Extract the (X, Y) coordinate from the center of the cell holding the provided text.  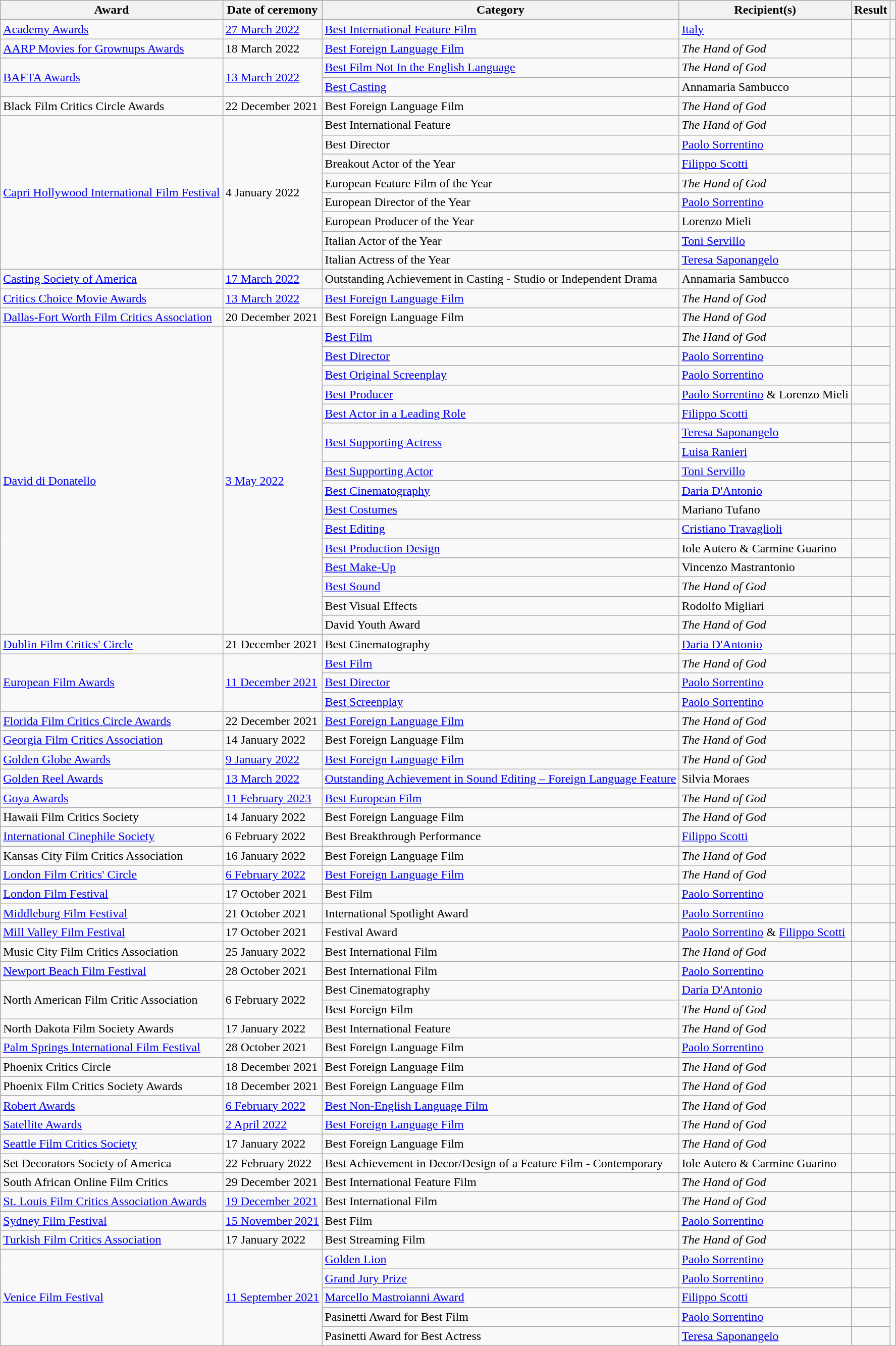
David di Donatello (112, 481)
Outstanding Achievement in Sound Editing – Foreign Language Feature (501, 779)
Set Decorators Society of America (112, 1163)
Category (501, 10)
David Youth Award (501, 625)
European Producer of the Year (501, 221)
Breakout Actor of the Year (501, 164)
Best Foreign Film (501, 1009)
Best Screenplay (501, 702)
Italian Actor of the Year (501, 241)
Best Sound (501, 587)
Marcello Mastroianni Award (501, 1298)
Italian Actress of the Year (501, 260)
Best European Film (501, 798)
2 April 2022 (273, 1124)
Italy (765, 29)
21 December 2021 (273, 644)
Music City Film Critics Association (112, 952)
Best Producer (501, 394)
Outstanding Achievement in Casting - Studio or Independent Drama (501, 279)
Best Casting (501, 87)
Pasinetti Award for Best Film (501, 1317)
Academy Awards (112, 29)
Mariano Tufano (765, 509)
International Spotlight Award (501, 913)
Best Actor in a Leading Role (501, 413)
Best Costumes (501, 509)
Mill Valley Film Festival (112, 933)
Best Supporting Actress (501, 442)
21 October 2021 (273, 913)
North American Film Critic Association (112, 1000)
Turkish Film Critics Association (112, 1240)
Lorenzo Mieli (765, 221)
Black Film Critics Circle Awards (112, 106)
11 September 2021 (273, 1298)
Goya Awards (112, 798)
North Dakota Film Society Awards (112, 1028)
Satellite Awards (112, 1124)
Golden Globe Awards (112, 759)
Middleburg Film Festival (112, 913)
European Film Awards (112, 683)
Best Supporting Actor (501, 471)
Best Breakthrough Performance (501, 836)
Robert Awards (112, 1105)
AARP Movies for Grownups Awards (112, 48)
Best Non-English Language Film (501, 1105)
Golden Reel Awards (112, 779)
20 December 2021 (273, 318)
Casting Society of America (112, 279)
17 March 2022 (273, 279)
15 November 2021 (273, 1221)
Seattle Film Critics Society (112, 1144)
European Feature Film of the Year (501, 183)
Capri Hollywood International Film Festival (112, 192)
Florida Film Critics Circle Awards (112, 721)
11 December 2021 (273, 683)
Silvia Moraes (765, 779)
Venice Film Festival (112, 1298)
Vincenzo Mastrantonio (765, 567)
Critics Choice Movie Awards (112, 298)
3 May 2022 (273, 481)
Sydney Film Festival (112, 1221)
4 January 2022 (273, 192)
Dublin Film Critics' Circle (112, 644)
Best Original Screenplay (501, 375)
Date of ceremony (273, 10)
St. Louis Film Critics Association Awards (112, 1202)
25 January 2022 (273, 952)
Dallas-Fort Worth Film Critics Association (112, 318)
Best Production Design (501, 548)
Golden Lion (501, 1259)
Cristiano Travaglioli (765, 529)
Phoenix Film Critics Society Awards (112, 1086)
Recipient(s) (765, 10)
European Director of the Year (501, 202)
Award (112, 10)
Best Film Not In the English Language (501, 68)
22 February 2022 (273, 1163)
Best Streaming Film (501, 1240)
Result (871, 10)
29 December 2021 (273, 1182)
9 January 2022 (273, 759)
London Film Festival (112, 894)
Best Make-Up (501, 567)
Best Editing (501, 529)
Best Visual Effects (501, 606)
Pasinetti Award for Best Actress (501, 1336)
Best Achievement in Decor/Design of a Feature Film - Contemporary (501, 1163)
Newport Beach Film Festival (112, 971)
South African Online Film Critics (112, 1182)
Kansas City Film Critics Association (112, 856)
Phoenix Critics Circle (112, 1067)
Paolo Sorrentino & Filippo Scotti (765, 933)
London Film Critics' Circle (112, 875)
16 January 2022 (273, 856)
18 March 2022 (273, 48)
11 February 2023 (273, 798)
19 December 2021 (273, 1202)
Palm Springs International Film Festival (112, 1048)
Luisa Ranieri (765, 452)
Festival Award (501, 933)
Paolo Sorrentino & Lorenzo Mieli (765, 394)
Hawaii Film Critics Society (112, 817)
BAFTA Awards (112, 77)
27 March 2022 (273, 29)
International Cinephile Society (112, 836)
Georgia Film Critics Association (112, 740)
Rodolfo Migliari (765, 606)
Grand Jury Prize (501, 1278)
